For the text-containing cell, return its midpoint in (x, y) coordinate format. 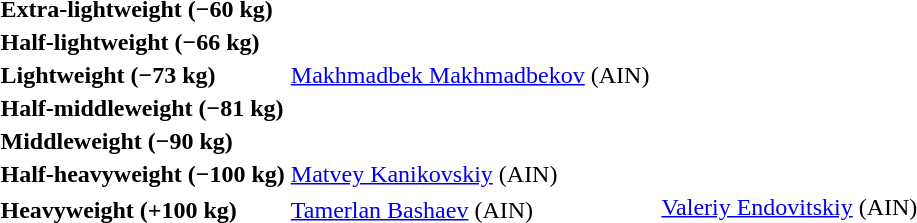
Matvey Kanikovskiy (AIN) (470, 174)
Makhmadbek Makhmadbekov (AIN) (470, 75)
